Return the [x, y] coordinate for the center point of the cell that contains the specified text.  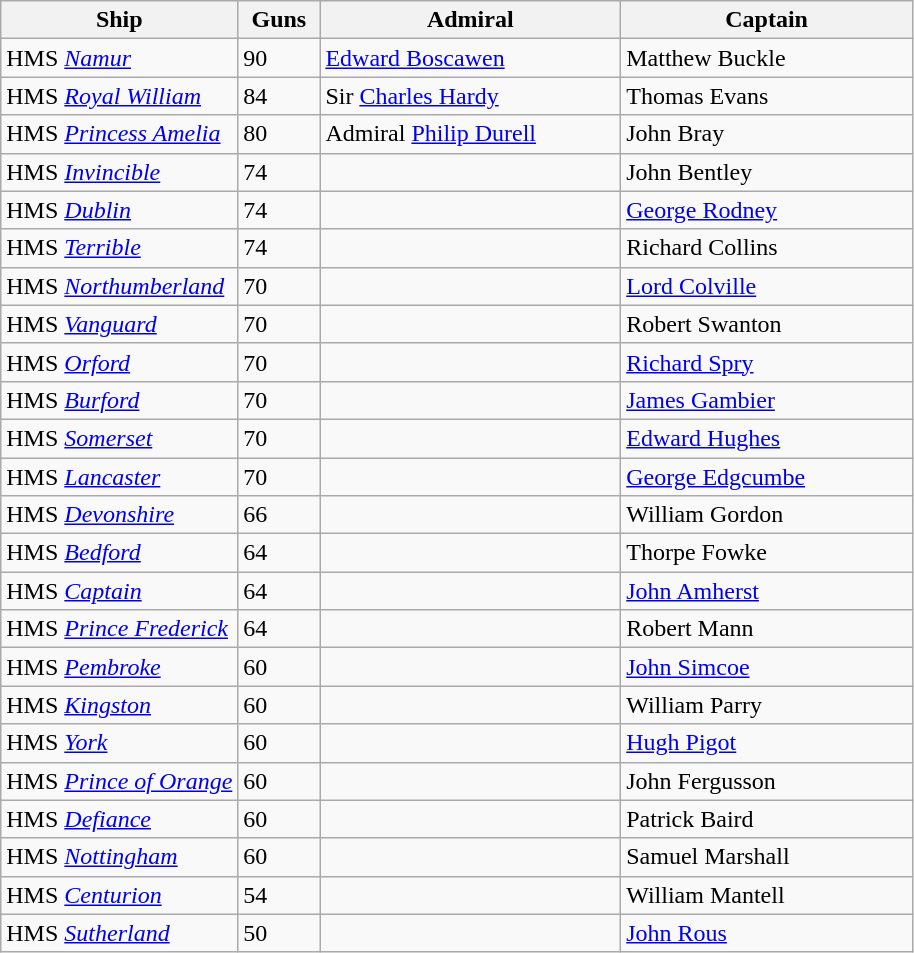
John Fergusson [767, 781]
90 [279, 58]
Sir Charles Hardy [470, 96]
HMS Pembroke [120, 667]
John Rous [767, 933]
John Bentley [767, 172]
HMS Lancaster [120, 477]
HMS Centurion [120, 895]
Samuel Marshall [767, 857]
Admiral [470, 20]
84 [279, 96]
Edward Hughes [767, 438]
HMS Namur [120, 58]
Richard Collins [767, 248]
HMS Devonshire [120, 515]
Thomas Evans [767, 96]
HMS Prince Frederick [120, 629]
HMS Prince of Orange [120, 781]
HMS Royal William [120, 96]
Patrick Baird [767, 819]
HMS York [120, 743]
Edward Boscawen [470, 58]
HMS Nottingham [120, 857]
HMS Invincible [120, 172]
HMS Burford [120, 400]
George Edgcumbe [767, 477]
Robert Mann [767, 629]
HMS Princess Amelia [120, 134]
HMS Defiance [120, 819]
54 [279, 895]
Richard Spry [767, 362]
80 [279, 134]
William Parry [767, 705]
50 [279, 933]
HMS Captain [120, 591]
Matthew Buckle [767, 58]
HMS Dublin [120, 210]
Guns [279, 20]
Ship [120, 20]
Admiral Philip Durell [470, 134]
HMS Sutherland [120, 933]
HMS Somerset [120, 438]
William Gordon [767, 515]
George Rodney [767, 210]
HMS Orford [120, 362]
John Amherst [767, 591]
John Simcoe [767, 667]
HMS Terrible [120, 248]
William Mantell [767, 895]
John Bray [767, 134]
66 [279, 515]
Hugh Pigot [767, 743]
Thorpe Fowke [767, 553]
HMS Kingston [120, 705]
HMS Vanguard [120, 324]
HMS Bedford [120, 553]
Lord Colville [767, 286]
HMS Northumberland [120, 286]
James Gambier [767, 400]
Robert Swanton [767, 324]
Captain [767, 20]
